Locate the cell with the specified text and output its [X, Y] center coordinate. 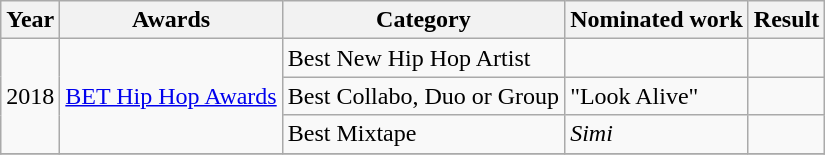
Result [786, 20]
2018 [30, 96]
Simi [657, 134]
Best New Hip Hop Artist [423, 58]
BET Hip Hop Awards [171, 96]
Best Mixtape [423, 134]
Category [423, 20]
Nominated work [657, 20]
Awards [171, 20]
"Look Alive" [657, 96]
Year [30, 20]
Best Collabo, Duo or Group [423, 96]
